Capture the cell that displays the provided text and extract its [x, y] central coordinate. 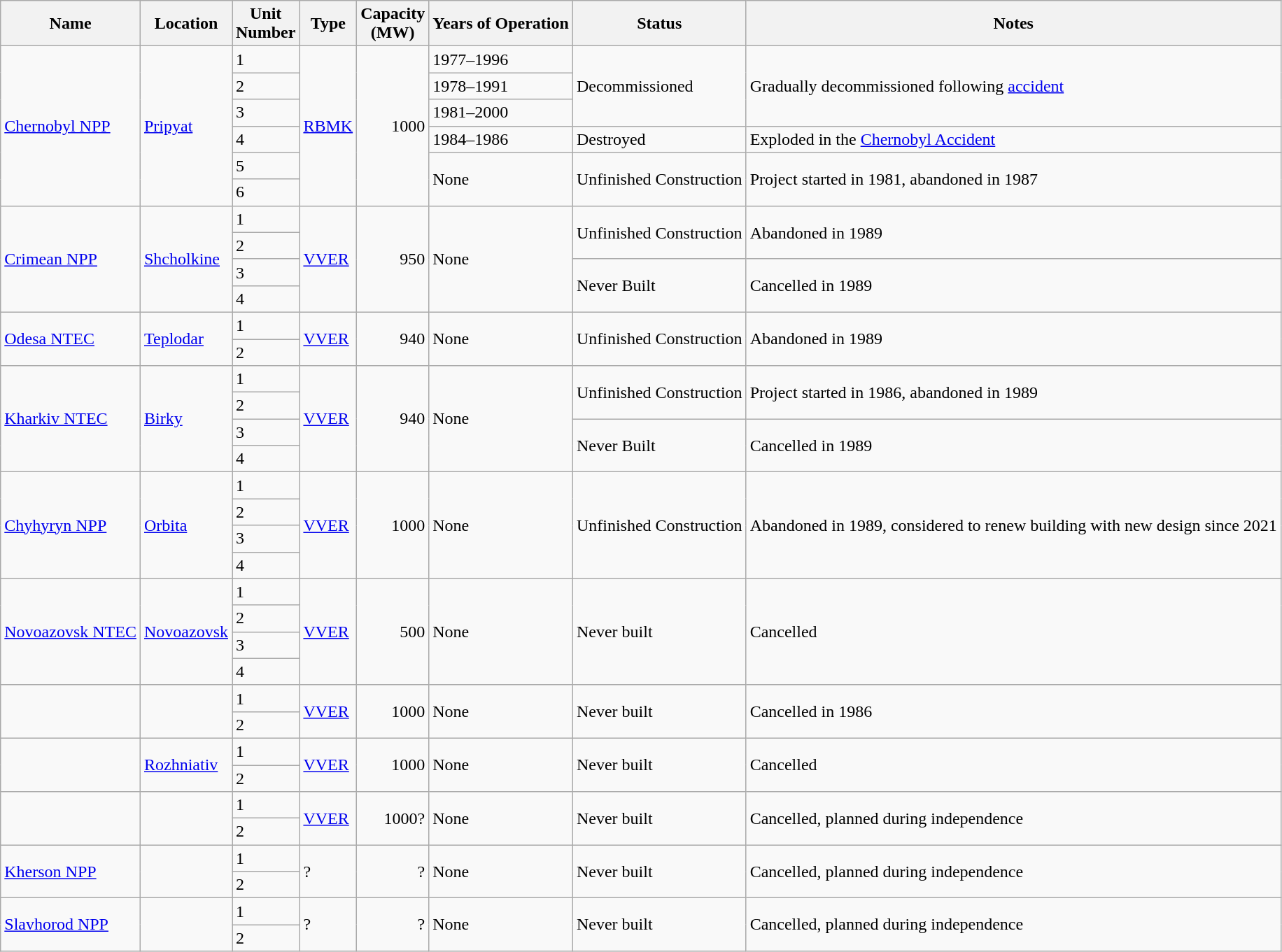
Teplodar [186, 339]
Capacity(MW) [393, 24]
Rozhniativ [186, 765]
RBMK [328, 126]
1981–2000 [501, 113]
Name [71, 24]
Status [659, 24]
Exploded in the Chernobyl Accident [1013, 139]
Notes [1013, 24]
Novoazovsk [186, 632]
Project started in 1981, abandoned in 1987 [1013, 179]
Cancelled in 1986 [1013, 711]
1978–1991 [501, 86]
Kherson NPP [71, 872]
Odesa NTEC [71, 339]
Abandoned in 1989, considered to renew building with new design since 2021 [1013, 525]
Shcholkine [186, 259]
950 [393, 259]
Slavhorod NPP [71, 925]
Destroyed [659, 139]
Pripyat [186, 126]
Gradually decommissioned following accident [1013, 86]
Chernobyl NPP [71, 126]
1000? [393, 818]
Novoazovsk NTEC [71, 632]
Decommissioned [659, 86]
Kharkiv NTEC [71, 419]
Orbita [186, 525]
Project started in 1986, abandoned in 1989 [1013, 392]
1984–1986 [501, 139]
Chyhyryn NPP [71, 525]
UnitNumber [266, 24]
1977–1996 [501, 59]
6 [266, 192]
Type [328, 24]
500 [393, 632]
Years of Operation [501, 24]
Location [186, 24]
Birky [186, 419]
Crimean NPP [71, 259]
5 [266, 166]
